Provide the (x, y) coordinate of the cell's center where the given text is located.  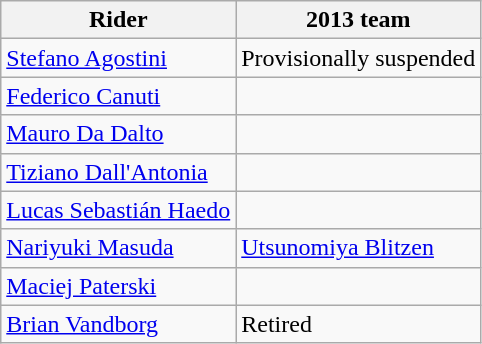
Stefano Agostini (118, 58)
Federico Canuti (118, 96)
Mauro Da Dalto (118, 134)
Retired (358, 324)
Nariyuki Masuda (118, 248)
Lucas Sebastián Haedo (118, 210)
Rider (118, 20)
Brian Vandborg (118, 324)
2013 team (358, 20)
Provisionally suspended (358, 58)
Maciej Paterski (118, 286)
Tiziano Dall'Antonia (118, 172)
Utsunomiya Blitzen (358, 248)
